Identify which cell holds the provided text, then report its (X, Y) central coordinate. 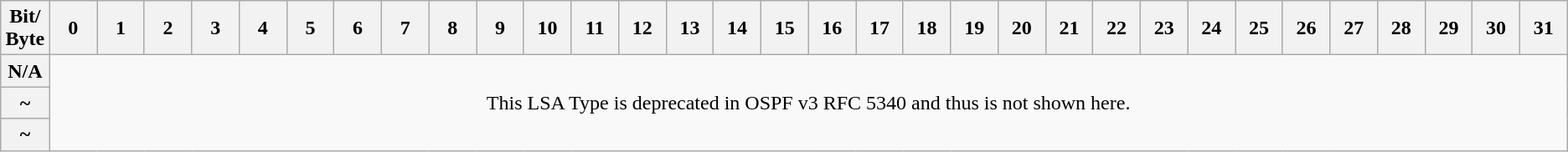
Bit/Byte (25, 28)
19 (975, 28)
8 (452, 28)
9 (501, 28)
0 (74, 28)
25 (1260, 28)
17 (879, 28)
28 (1400, 28)
2 (168, 28)
1 (121, 28)
27 (1354, 28)
10 (548, 28)
18 (926, 28)
14 (737, 28)
23 (1164, 28)
7 (405, 28)
26 (1307, 28)
22 (1117, 28)
N/A (25, 71)
5 (310, 28)
11 (595, 28)
24 (1211, 28)
31 (1543, 28)
This LSA Type is deprecated in OSPF v3 RFC 5340 and thus is not shown here. (808, 103)
13 (690, 28)
29 (1449, 28)
6 (358, 28)
16 (833, 28)
4 (263, 28)
21 (1069, 28)
15 (784, 28)
12 (642, 28)
30 (1496, 28)
20 (1022, 28)
3 (216, 28)
